Find where the given text appears and provide that cell's center as (x, y) coordinate. 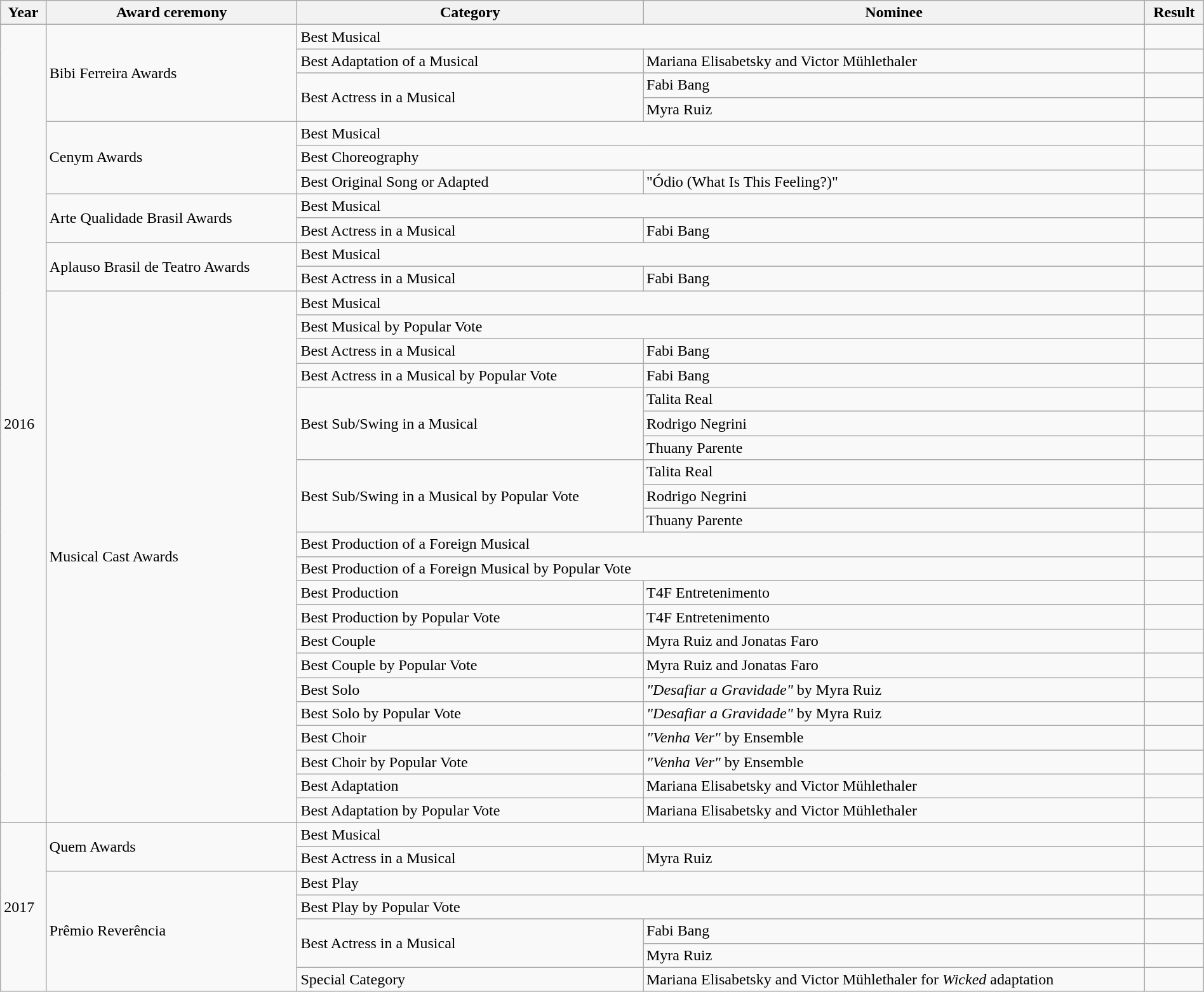
Best Choir (470, 738)
Special Category (470, 979)
Best Adaptation by Popular Vote (470, 810)
Best Solo by Popular Vote (470, 714)
2017 (23, 907)
Best Play by Popular Vote (721, 907)
Best Sub/Swing in a Musical by Popular Vote (470, 496)
Best Production (470, 593)
Mariana Elisabetsky and Victor Mühlethaler for Wicked adaptation (893, 979)
Best Adaptation (470, 786)
"Ódio (What Is This Feeling?)" (893, 182)
Prêmio Reverência (171, 931)
Best Sub/Swing in a Musical (470, 424)
Best Couple by Popular Vote (470, 665)
Year (23, 13)
Best Adaptation of a Musical (470, 61)
Best Choreography (721, 158)
Nominee (893, 13)
Bibi Ferreira Awards (171, 73)
Best Musical by Popular Vote (721, 327)
Best Production of a Foreign Musical (721, 544)
Aplauso Brasil de Teatro Awards (171, 266)
Award ceremony (171, 13)
2016 (23, 424)
Best Play (721, 883)
Best Couple (470, 641)
Arte Qualidade Brasil Awards (171, 218)
Quem Awards (171, 847)
Category (470, 13)
Cenym Awards (171, 158)
Best Actress in a Musical by Popular Vote (470, 375)
Best Solo (470, 689)
Result (1175, 13)
Best Choir by Popular Vote (470, 762)
Best Original Song or Adapted (470, 182)
Best Production of a Foreign Musical by Popular Vote (721, 568)
Musical Cast Awards (171, 556)
Best Production by Popular Vote (470, 617)
